From the cell containing the given text, extract its center point as [X, Y] coordinate. 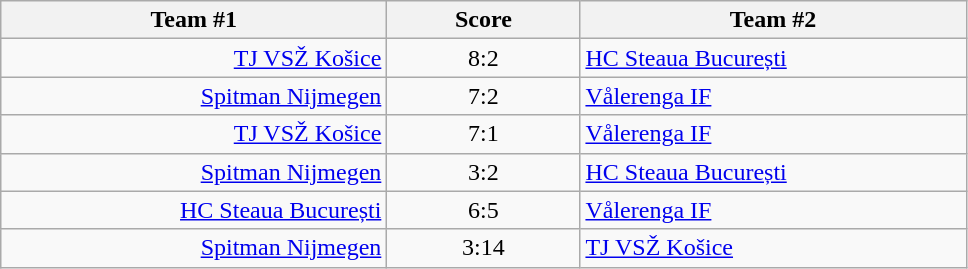
8:2 [484, 58]
6:5 [484, 210]
7:2 [484, 96]
Team #1 [194, 20]
3:14 [484, 248]
3:2 [484, 172]
7:1 [484, 134]
Score [484, 20]
Team #2 [773, 20]
